Identify which cell holds the provided text, then report its (x, y) central coordinate. 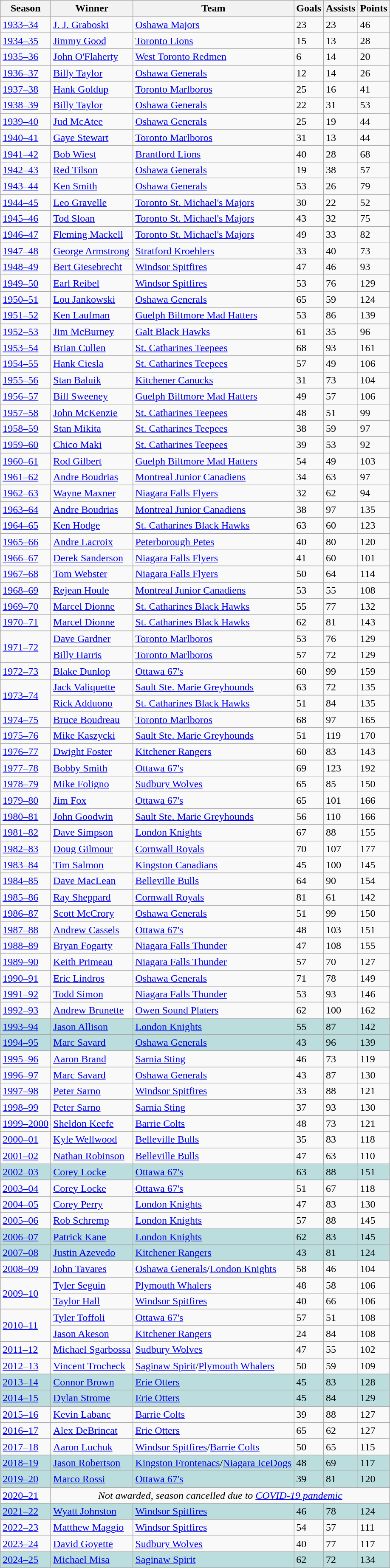
Bryan Fogarty (92, 946)
1990–91 (25, 978)
1955–56 (25, 380)
30 (309, 203)
2015–16 (25, 1414)
Michael Misa (92, 1560)
Doug Gilmour (92, 849)
Ken Laufman (92, 315)
Lou Jankowski (92, 299)
Jack Valiquette (92, 687)
1983–84 (25, 865)
1996–97 (25, 1075)
Kingston Frontenacs/Niagara IceDogs (213, 1463)
Mike Foligno (92, 784)
Ken Smith (92, 186)
Assists (341, 8)
Saginaw Spirit (213, 1560)
Matthew Maggio (92, 1528)
1995–96 (25, 1059)
1942–43 (25, 170)
1967–68 (25, 574)
1966–67 (25, 558)
Jim Fox (92, 800)
Todd Simon (92, 994)
2000–01 (25, 1140)
1935–36 (25, 57)
1972–73 (25, 671)
1982–83 (25, 849)
Kingston Canadians (213, 865)
Marco Rossi (92, 1479)
16 (341, 89)
Rod Gilbert (92, 461)
Wyatt Johnston (92, 1512)
79 (374, 186)
Leo Gravelle (92, 203)
71 (309, 978)
Dwight Foster (92, 752)
Stan Mikita (92, 428)
Not awarded, season cancelled due to COVID-19 pandemic (220, 1495)
86 (341, 315)
Justin Azevedo (92, 1253)
Corey Perry (92, 1204)
Dave Gardner (92, 639)
1938–39 (25, 105)
1963–64 (25, 510)
Derek Sanderson (92, 558)
Jim McBurney (92, 332)
Jason Robertson (92, 1463)
1960–61 (25, 461)
111 (374, 1528)
1950–51 (25, 299)
1939–40 (25, 121)
1992–93 (25, 1011)
Bill Sweeney (92, 396)
Oshawa Generals/London Knights (213, 1269)
Rob Schremp (92, 1220)
1940–41 (25, 138)
1978–79 (25, 784)
1974–75 (25, 720)
1944–45 (25, 203)
146 (374, 994)
Tom Webster (92, 574)
149 (374, 978)
Tyler Seguin (92, 1285)
1971–72 (25, 647)
Andrew Cassels (92, 929)
Brian Cullen (92, 348)
West Toronto Redmen (213, 57)
1977–78 (25, 768)
Tim Salmon (92, 865)
1948–49 (25, 267)
177 (374, 849)
1994–95 (25, 1043)
1981–82 (25, 833)
82 (374, 235)
2018–19 (25, 1463)
Keith Primeau (92, 962)
1997–98 (25, 1091)
Hank Ciesla (92, 364)
85 (341, 784)
Wayne Maxner (92, 493)
161 (374, 348)
1975–76 (25, 736)
2016–17 (25, 1430)
Bob Wiest (92, 154)
1933–34 (25, 25)
2009–10 (25, 1293)
165 (374, 720)
134 (374, 1560)
132 (374, 606)
1953–54 (25, 348)
Red Tilson (92, 170)
80 (341, 542)
Ken Hodge (92, 526)
Jason Akeson (92, 1334)
Kyle Wellwood (92, 1140)
2017–18 (25, 1447)
75 (374, 219)
1937–38 (25, 89)
1943–44 (25, 186)
34 (309, 477)
1964–65 (25, 526)
2002–03 (25, 1172)
1998–99 (25, 1107)
Aaron Luchuk (92, 1447)
56 (309, 816)
Andrew Brunette (92, 1011)
2005–06 (25, 1220)
Owen Sound Platers (213, 1011)
Gaye Stewart (92, 138)
15 (309, 41)
Rick Adduono (92, 703)
192 (374, 768)
Tod Sloan (92, 219)
1958–59 (25, 428)
2020–21 (25, 1495)
Jimmy Good (92, 41)
Alex DeBrincat (92, 1430)
Brantford Lions (213, 154)
Nathan Robinson (92, 1156)
107 (341, 849)
66 (341, 1301)
1985–86 (25, 897)
Rejean Houle (92, 590)
Oshawa Majors (213, 25)
2001–02 (25, 1156)
1999–2000 (25, 1123)
1949–50 (25, 283)
2007–08 (25, 1253)
2024–25 (25, 1560)
Scott McCrory (92, 913)
Connor Brown (92, 1382)
Team (213, 8)
52 (374, 203)
1959–60 (25, 445)
1947–48 (25, 251)
1980–81 (25, 816)
1969–70 (25, 606)
1957–58 (25, 412)
Eric Lindros (92, 978)
John Tavares (92, 1269)
Aaron Brand (92, 1059)
1984–85 (25, 881)
Fleming Mackell (92, 235)
1965–66 (25, 542)
24 (309, 1334)
Dave Simpson (92, 833)
2013–14 (25, 1382)
Dave MacLean (92, 881)
2003–04 (25, 1188)
Toronto Lions (213, 41)
2014–15 (25, 1398)
Tyler Toffoli (92, 1317)
Peterborough Petes (213, 542)
2010–11 (25, 1326)
Dylan Strome (92, 1398)
Jud McAtee (92, 121)
20 (374, 57)
Michael Sgarbossa (92, 1350)
Hank Goldup (92, 89)
1976–77 (25, 752)
92 (374, 445)
Ray Sheppard (92, 897)
Bobby Smith (92, 768)
Plymouth Whalers (213, 1285)
1956–57 (25, 396)
1946–47 (25, 235)
Patrick Kane (92, 1237)
Blake Dunlop (92, 671)
Points (374, 8)
Kevin Labanc (92, 1414)
Kitchener Canucks (213, 380)
1986–87 (25, 913)
37 (309, 1107)
94 (374, 493)
John O'Flaherty (92, 57)
Galt Black Hawks (213, 332)
1987–88 (25, 929)
Jason Allison (92, 1027)
162 (374, 1011)
J. J. Graboski (92, 25)
Billy Harris (92, 655)
Bruce Boudreau (92, 720)
2021–22 (25, 1512)
1954–55 (25, 364)
1979–80 (25, 800)
1989–90 (25, 962)
2022–23 (25, 1528)
1993–94 (25, 1027)
John Goodwin (92, 816)
2011–12 (25, 1350)
6 (309, 57)
Goals (309, 8)
1951–52 (25, 315)
1936–37 (25, 73)
George Armstrong (92, 251)
2023–24 (25, 1544)
1952–53 (25, 332)
John McKenzie (92, 412)
1973–74 (25, 695)
2019–20 (25, 1479)
109 (374, 1366)
Stan Baluik (92, 380)
1945–46 (25, 219)
2012–13 (25, 1366)
102 (374, 1350)
170 (374, 736)
Andre Lacroix (92, 542)
90 (341, 881)
159 (374, 671)
154 (374, 881)
Chico Maki (92, 445)
Windsor Spitfires/Barrie Colts (213, 1447)
1991–92 (25, 994)
Earl Reibel (92, 283)
2008–09 (25, 1269)
Mike Kaszycki (92, 736)
Stratford Kroehlers (213, 251)
David Goyette (92, 1544)
1961–62 (25, 477)
Sheldon Keefe (92, 1123)
Bert Giesebrecht (92, 267)
Vincent Trocheck (92, 1366)
114 (374, 574)
Taylor Hall (92, 1301)
1962–63 (25, 493)
Season (25, 8)
Saginaw Spirit/Plymouth Whalers (213, 1366)
2004–05 (25, 1204)
12 (309, 73)
128 (374, 1382)
2006–07 (25, 1237)
1988–89 (25, 946)
115 (374, 1447)
1934–35 (25, 41)
1941–42 (25, 154)
Winner (92, 8)
1968–69 (25, 590)
1970–71 (25, 622)
